From the cell containing the given text, extract its center point as (x, y) coordinate. 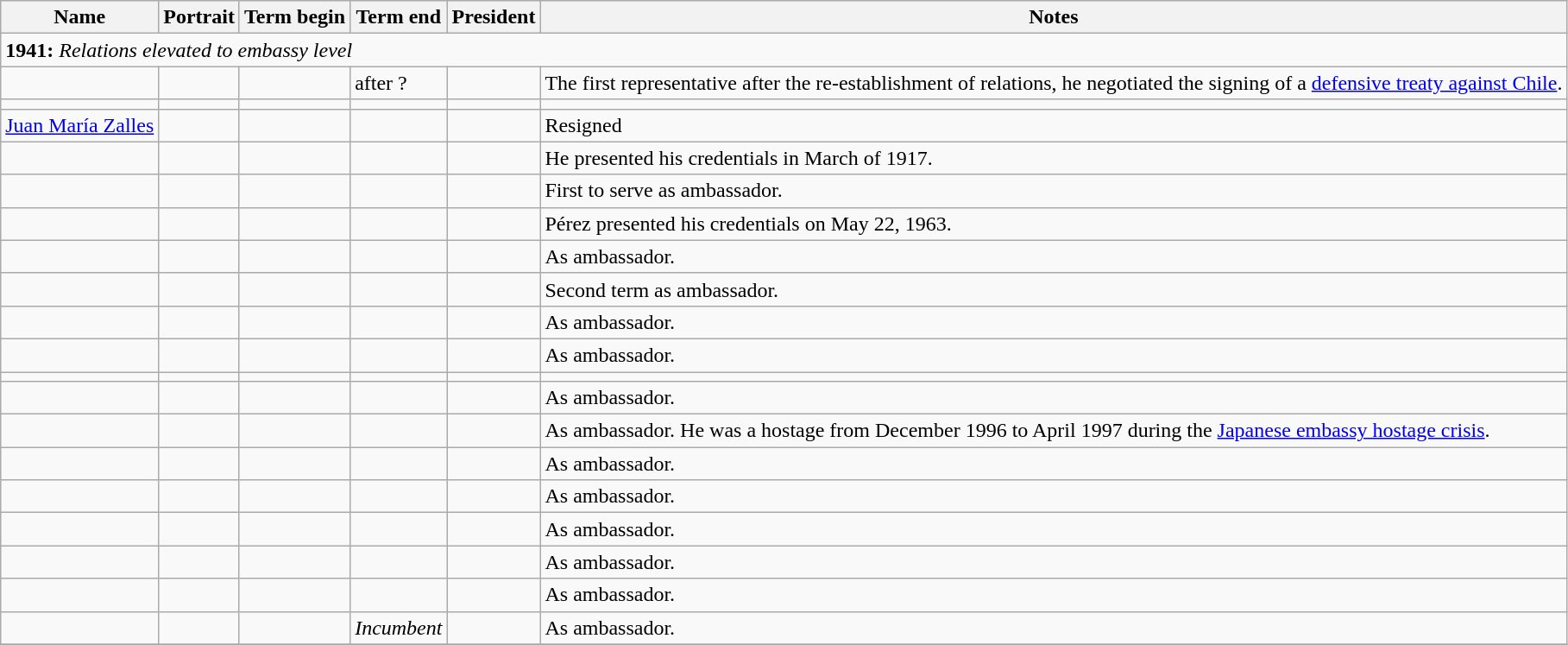
Second term as ambassador. (1054, 289)
Name (79, 17)
Resigned (1054, 125)
The first representative after the re-establishment of relations, he negotiated the signing of a defensive treaty against Chile. (1054, 83)
Portrait (199, 17)
Term begin (294, 17)
First to serve as ambassador. (1054, 191)
Term end (399, 17)
Incumbent (399, 628)
As ambassador. He was a hostage from December 1996 to April 1997 during the Japanese embassy hostage crisis. (1054, 431)
He presented his credentials in March of 1917. (1054, 158)
Juan María Zalles (79, 125)
after ? (399, 83)
President (494, 17)
Notes (1054, 17)
1941: Relations elevated to embassy level (784, 50)
Pérez presented his credentials on May 22, 1963. (1054, 224)
